Return the [x, y] coordinate for the center point of the cell that contains the specified text.  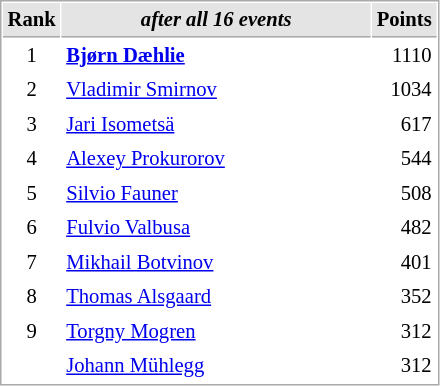
482 [404, 228]
Bjørn Dæhlie [216, 56]
Thomas Alsgaard [216, 296]
Johann Mühlegg [216, 366]
7 [32, 262]
9 [32, 332]
3 [32, 124]
508 [404, 194]
4 [32, 158]
Vladimir Smirnov [216, 90]
Fulvio Valbusa [216, 228]
2 [32, 90]
Points [404, 20]
after all 16 events [216, 20]
1 [32, 56]
5 [32, 194]
Silvio Fauner [216, 194]
Jari Isometsä [216, 124]
Mikhail Botvinov [216, 262]
401 [404, 262]
8 [32, 296]
Rank [32, 20]
6 [32, 228]
Torgny Mogren [216, 332]
352 [404, 296]
544 [404, 158]
1110 [404, 56]
Alexey Prokurorov [216, 158]
1034 [404, 90]
617 [404, 124]
